Find where the given text appears and provide that cell's center as [x, y] coordinate. 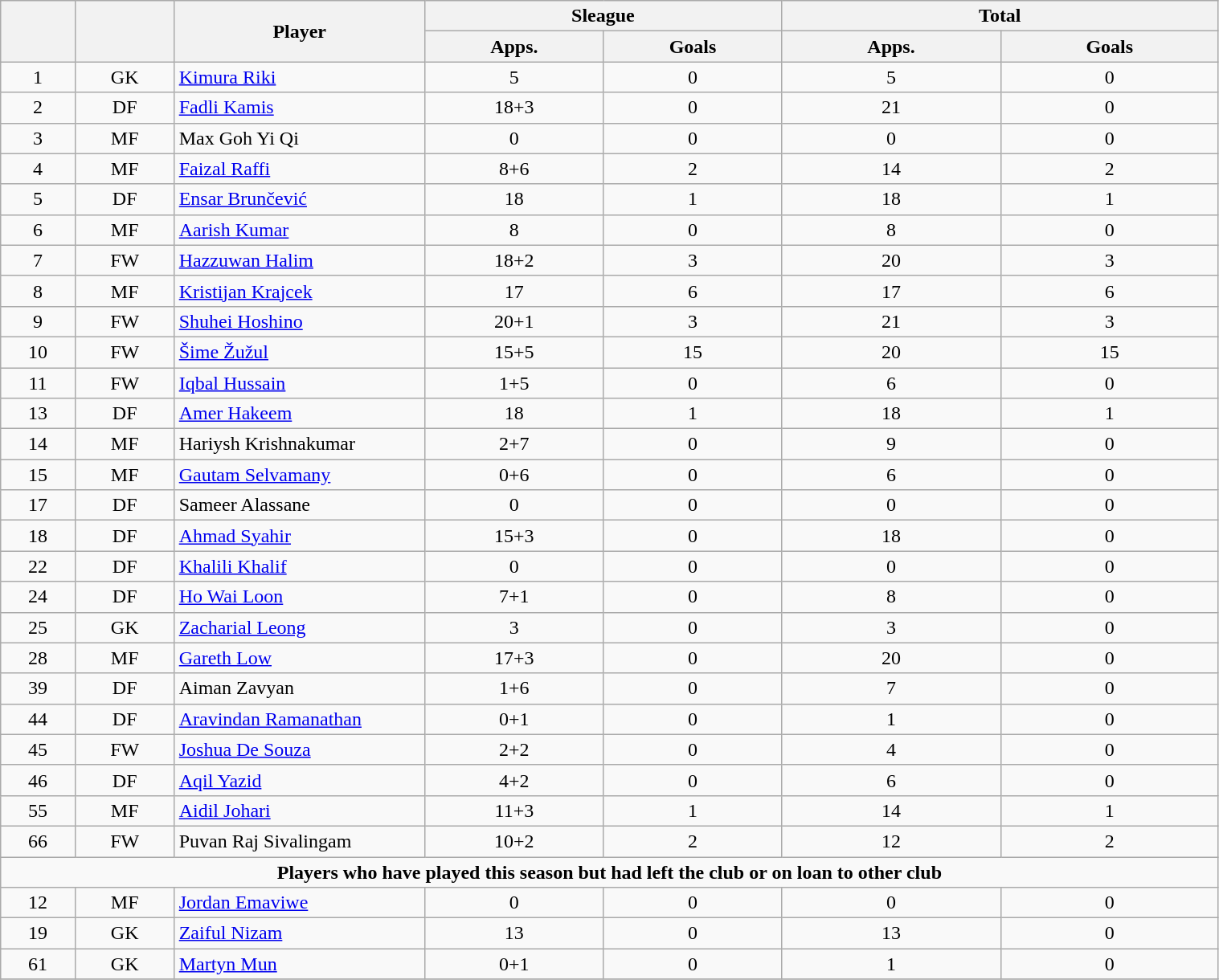
Jordan Emaviwe [299, 903]
Aiman Zavyan [299, 688]
Iqbal Hussain [299, 383]
46 [38, 780]
44 [38, 719]
15+3 [514, 536]
55 [38, 811]
Puvan Raj Sivalingam [299, 841]
Aravindan Ramanathan [299, 719]
Fadli Kamis [299, 108]
Aqil Yazid [299, 780]
8+6 [514, 169]
Zaiful Nizam [299, 933]
0+6 [514, 475]
Max Goh Yi Qi [299, 138]
10 [38, 352]
Kimura Riki [299, 77]
Ho Wai Loon [299, 597]
Hazzuwan Halim [299, 260]
Joshua De Souza [299, 749]
28 [38, 658]
Gareth Low [299, 658]
66 [38, 841]
Zacharial Leong [299, 627]
Šime Žužul [299, 352]
18+2 [514, 260]
45 [38, 749]
Shuhei Hoshino [299, 321]
25 [38, 627]
Kristijan Krajcek [299, 291]
Gautam Selvamany [299, 475]
Martyn Mun [299, 964]
Players who have played this season but had left the club or on loan to other club [609, 872]
2+2 [514, 749]
Aidil Johari [299, 811]
10+2 [514, 841]
61 [38, 964]
Ensar Brunčević [299, 199]
4+2 [514, 780]
1+5 [514, 383]
7+1 [514, 597]
Amer Hakeem [299, 414]
1+6 [514, 688]
20+1 [514, 321]
Faizal Raffi [299, 169]
Total [1000, 16]
22 [38, 566]
Hariysh Krishnakumar [299, 444]
Khalili Khalif [299, 566]
Sleague [603, 16]
Player [299, 31]
15+5 [514, 352]
39 [38, 688]
11+3 [514, 811]
Ahmad Syahir [299, 536]
11 [38, 383]
17+3 [514, 658]
24 [38, 597]
19 [38, 933]
2+7 [514, 444]
Sameer Alassane [299, 505]
18+3 [514, 108]
Aarish Kumar [299, 230]
